Pinpoint the cell where the given text exists, returning its (X, Y) midpoint coordinate. 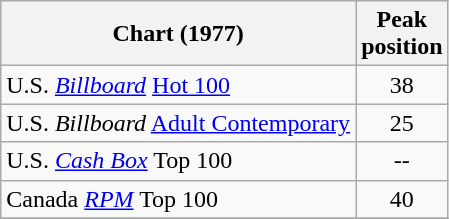
-- (402, 161)
Chart (1977) (178, 34)
U.S. Billboard Adult Contemporary (178, 123)
25 (402, 123)
U.S. Cash Box Top 100 (178, 161)
38 (402, 85)
Peakposition (402, 34)
40 (402, 199)
Canada RPM Top 100 (178, 199)
U.S. Billboard Hot 100 (178, 85)
